Find where the given text appears and provide that cell's center as (x, y) coordinate. 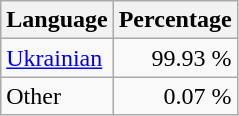
Language (57, 20)
Ukrainian (57, 58)
Percentage (175, 20)
0.07 % (175, 96)
99.93 % (175, 58)
Other (57, 96)
